Output the [x, y] coordinate of the center of the cell containing the given text.  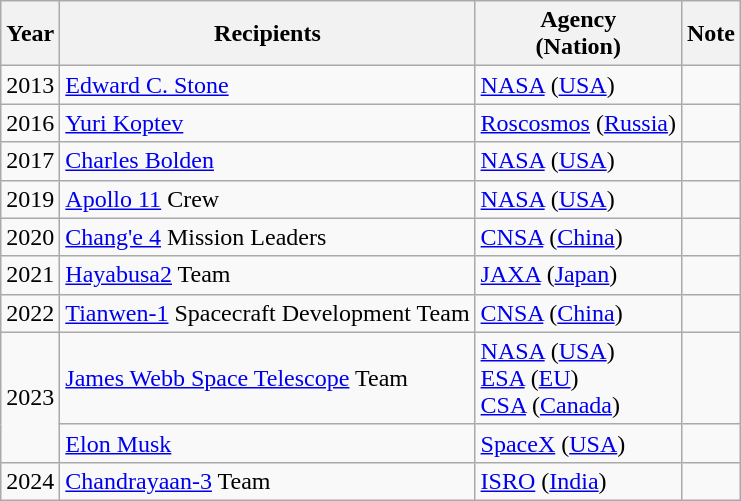
Note [710, 34]
Chandrayaan-3 Team [268, 481]
Charles Bolden [268, 161]
JAXA (Japan) [578, 275]
2021 [30, 275]
2020 [30, 237]
Recipients [268, 34]
2016 [30, 123]
Apollo 11 Crew [268, 199]
Hayabusa2 Team [268, 275]
Yuri Koptev [268, 123]
James Webb Space Telescope Team [268, 378]
Roscosmos (Russia) [578, 123]
2013 [30, 85]
Tianwen-1 Spacecraft Development Team [268, 313]
Chang'e 4 Mission Leaders [268, 237]
NASA (USA)ESA (EU)CSA (Canada) [578, 378]
2023 [30, 397]
Elon Musk [268, 443]
2024 [30, 481]
2022 [30, 313]
Agency (Nation) [578, 34]
ISRO (India) [578, 481]
SpaceX (USA) [578, 443]
2019 [30, 199]
2017 [30, 161]
Year [30, 34]
Edward C. Stone [268, 85]
